Return the [x, y] coordinate for the center point of the cell that contains the specified text.  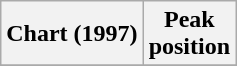
Peakposition [189, 34]
Chart (1997) [72, 34]
